Return the (X, Y) coordinate for the center point of the cell that contains the specified text.  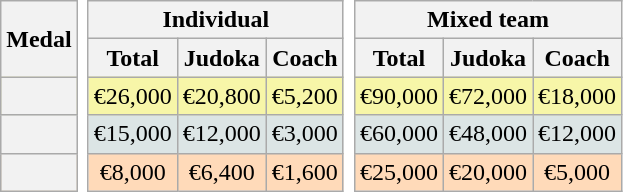
€5,000 (578, 172)
Individual (216, 20)
€3,000 (304, 134)
€48,000 (488, 134)
Mixed team (488, 20)
€1,600 (304, 172)
€72,000 (488, 96)
€90,000 (398, 96)
Medal (39, 39)
€6,400 (222, 172)
€26,000 (132, 96)
€20,000 (488, 172)
€25,000 (398, 172)
€60,000 (398, 134)
€18,000 (578, 96)
€15,000 (132, 134)
€5,200 (304, 96)
€8,000 (132, 172)
€20,800 (222, 96)
